Detect which cell encompasses the target text, then output its (X, Y) center coordinate. 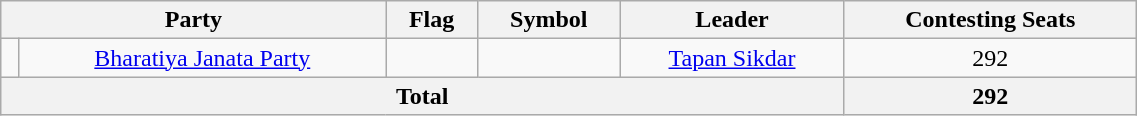
Total (422, 96)
Leader (732, 20)
Bharatiya Janata Party (202, 58)
Symbol (548, 20)
Tapan Sikdar (732, 58)
Flag (432, 20)
Contesting Seats (990, 20)
Party (194, 20)
